Detect which cell encompasses the target text, then output its (x, y) center coordinate. 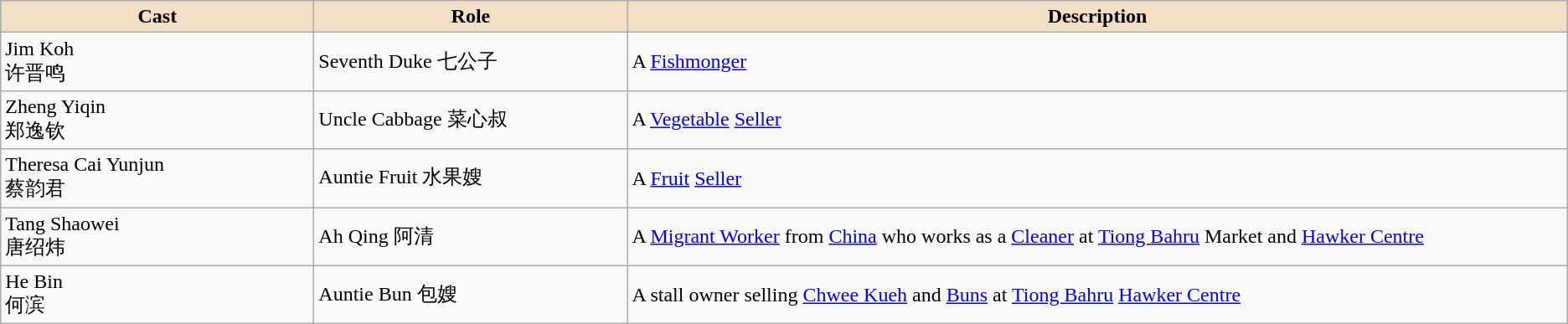
Jim Koh许晋鸣 (157, 62)
Seventh Duke 七公子 (471, 62)
Role (471, 17)
Auntie Fruit 水果嫂 (471, 178)
Auntie Bun 包嫂 (471, 295)
Zheng Yiqin郑逸钦 (157, 120)
He Bin何滨 (157, 295)
A stall owner selling Chwee Kueh and Buns at Tiong Bahru Hawker Centre (1097, 295)
Cast (157, 17)
Uncle Cabbage 菜心叔 (471, 120)
A Vegetable Seller (1097, 120)
Ah Qing 阿清 (471, 237)
Tang Shaowei唐绍炜 (157, 237)
Description (1097, 17)
A Fishmonger (1097, 62)
Theresa Cai Yunjun蔡韵君 (157, 178)
A Fruit Seller (1097, 178)
A Migrant Worker from China who works as a Cleaner at Tiong Bahru Market and Hawker Centre (1097, 237)
